Search for the cell housing the specified text and yield its [X, Y] center coordinate. 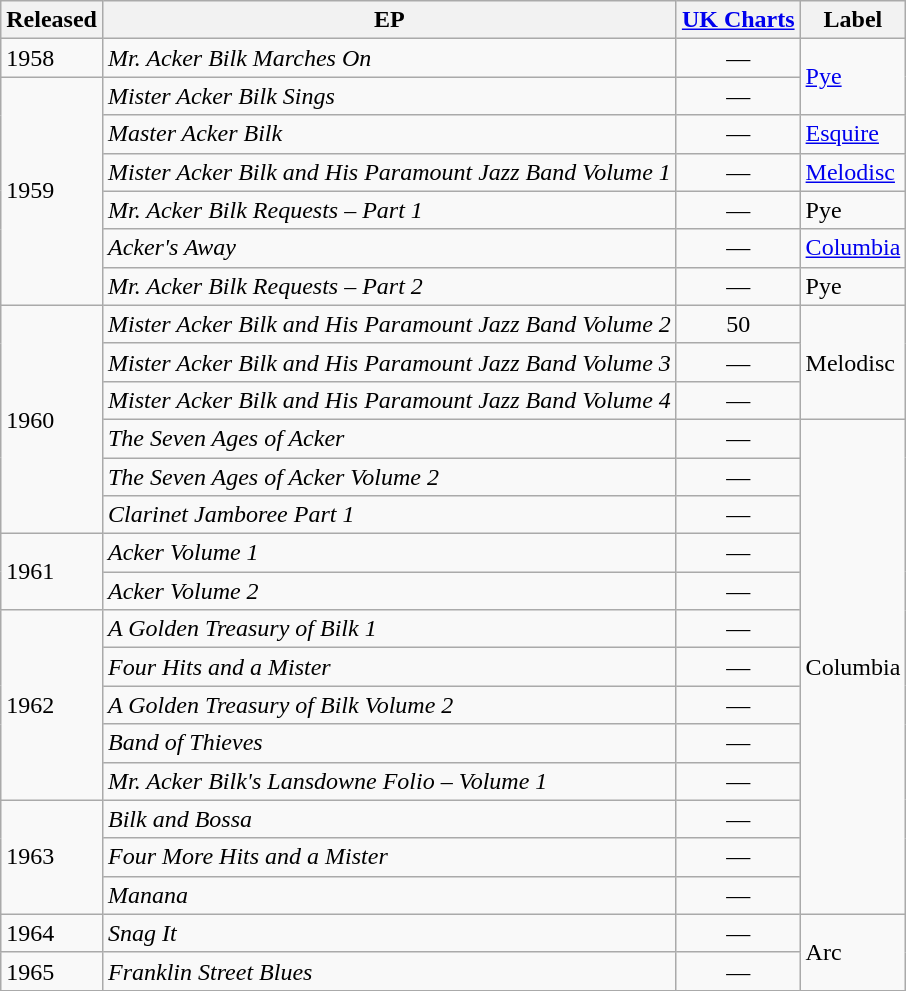
1965 [52, 971]
Mister Acker Bilk and His Paramount Jazz Band Volume 3 [389, 362]
Mister Acker Bilk and His Paramount Jazz Band Volume 4 [389, 400]
Clarinet Jamboree Part 1 [389, 515]
EP [389, 20]
The Seven Ages of Acker Volume 2 [389, 477]
Mr. Acker Bilk Requests – Part 1 [389, 210]
A Golden Treasury of Bilk Volume 2 [389, 705]
UK Charts [738, 20]
Manana [389, 895]
Mister Acker Bilk Sings [389, 96]
Label [853, 20]
Band of Thieves [389, 743]
1962 [52, 705]
Mister Acker Bilk and His Paramount Jazz Band Volume 1 [389, 172]
Acker's Away [389, 248]
Master Acker Bilk [389, 134]
Mr. Acker Bilk Marches On [389, 58]
Acker Volume 2 [389, 591]
The Seven Ages of Acker [389, 438]
1960 [52, 419]
Mister Acker Bilk and His Paramount Jazz Band Volume 2 [389, 324]
1963 [52, 857]
Snag It [389, 933]
Acker Volume 1 [389, 553]
Bilk and Bossa [389, 819]
Mr. Acker Bilk's Lansdowne Folio – Volume 1 [389, 781]
50 [738, 324]
Four Hits and a Mister [389, 667]
1959 [52, 191]
A Golden Treasury of Bilk 1 [389, 629]
1964 [52, 933]
Mr. Acker Bilk Requests – Part 2 [389, 286]
Arc [853, 952]
1961 [52, 572]
Released [52, 20]
1958 [52, 58]
Four More Hits and a Mister [389, 857]
Esquire [853, 134]
Franklin Street Blues [389, 971]
